For the text-containing cell, return its midpoint in (X, Y) coordinate format. 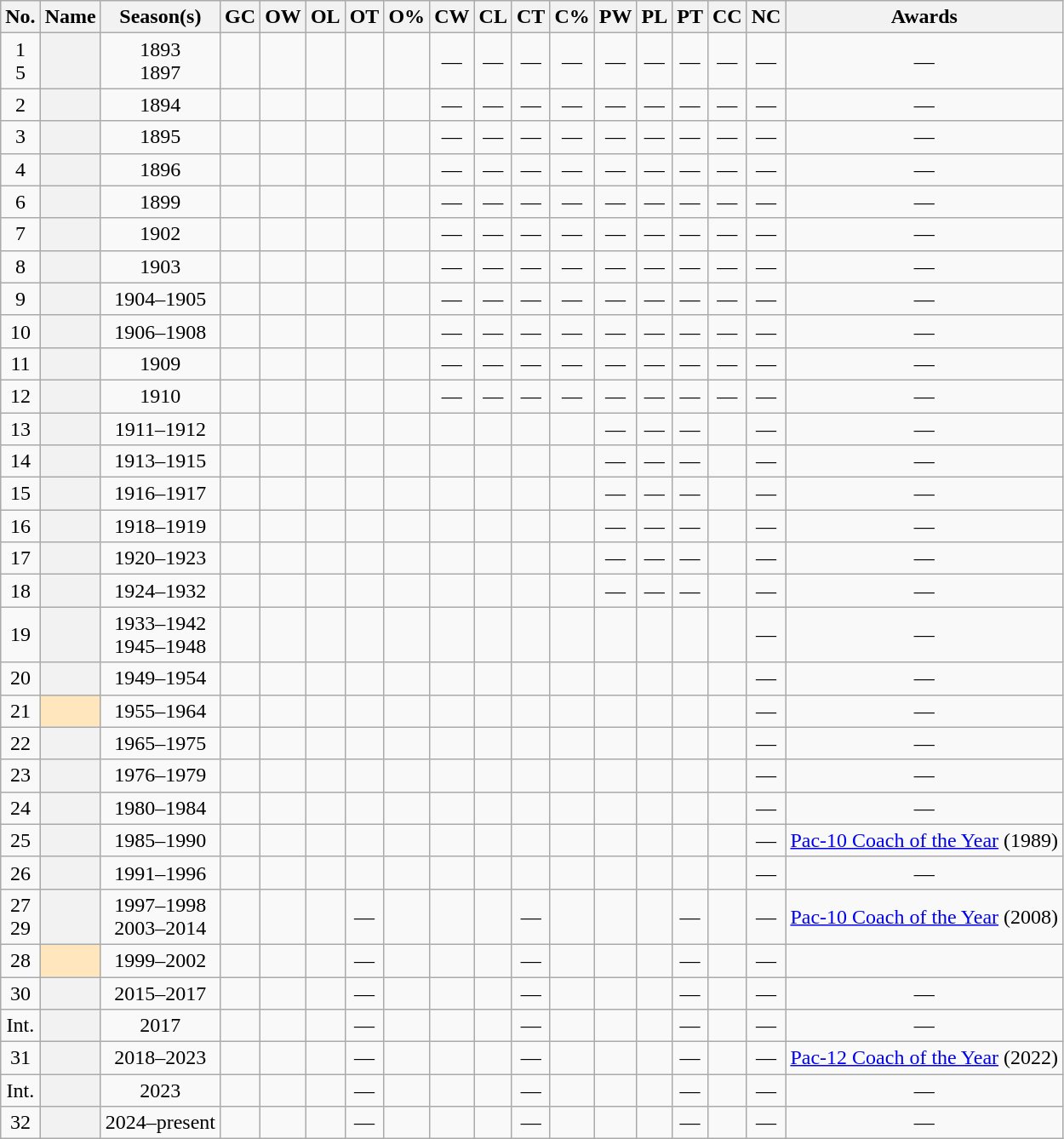
2 (20, 105)
18 (20, 591)
18931897 (160, 61)
1903 (160, 266)
2729 (20, 916)
1997–19982003–2014 (160, 916)
2015–2017 (160, 993)
CT (530, 17)
PL (655, 17)
1924–1932 (160, 591)
24 (20, 808)
1913–1915 (160, 461)
1906–1908 (160, 331)
Season(s) (160, 17)
32 (20, 1123)
2023 (160, 1090)
CW (452, 17)
1920–1923 (160, 558)
12 (20, 396)
1911–1912 (160, 428)
Name (70, 17)
1933–19421945–1948 (160, 635)
1965–1975 (160, 743)
1896 (160, 169)
1999–2002 (160, 960)
1899 (160, 202)
1916–1917 (160, 494)
28 (20, 960)
6 (20, 202)
1910 (160, 396)
14 (20, 461)
1991–1996 (160, 873)
3 (20, 137)
8 (20, 266)
1894 (160, 105)
2018–2023 (160, 1058)
31 (20, 1058)
1985–1990 (160, 840)
Pac-12 Coach of the Year (2022) (924, 1058)
1976–1979 (160, 776)
GC (240, 17)
13 (20, 428)
Pac-10 Coach of the Year (2008) (924, 916)
OT (364, 17)
2017 (160, 1026)
30 (20, 993)
1949–1954 (160, 678)
Awards (924, 17)
PW (615, 17)
2024–present (160, 1123)
25 (20, 840)
1955–1964 (160, 711)
20 (20, 678)
NC (766, 17)
CL (493, 17)
16 (20, 526)
1918–1919 (160, 526)
PT (690, 17)
7 (20, 234)
OL (325, 17)
OW (283, 17)
23 (20, 776)
1895 (160, 137)
19 (20, 635)
10 (20, 331)
9 (20, 299)
1902 (160, 234)
1980–1984 (160, 808)
1904–1905 (160, 299)
22 (20, 743)
C% (572, 17)
No. (20, 17)
1909 (160, 363)
26 (20, 873)
4 (20, 169)
CC (727, 17)
21 (20, 711)
11 (20, 363)
O% (407, 17)
Pac-10 Coach of the Year (1989) (924, 840)
17 (20, 558)
